For the text-containing cell, return its midpoint in [x, y] coordinate format. 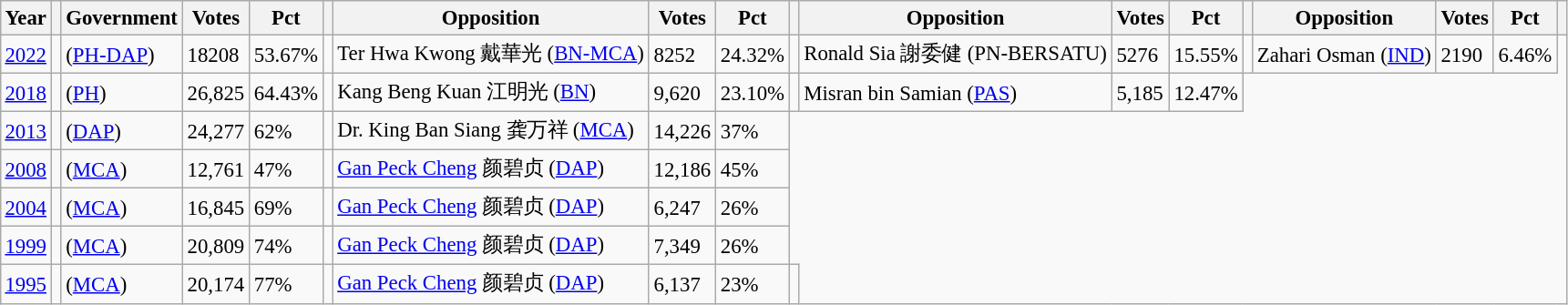
23.10% [753, 92]
2022 [26, 54]
7,349 [682, 246]
8252 [682, 54]
5276 [1141, 54]
24.32% [753, 54]
37% [753, 131]
53.67% [286, 54]
Ter Hwa Kwong 戴華光 (BN-MCA) [490, 54]
14,226 [682, 131]
15.55% [1206, 54]
Zahari Osman (IND) [1345, 54]
1999 [26, 246]
47% [286, 169]
9,620 [682, 92]
Year [26, 18]
2004 [26, 208]
2190 [1465, 54]
(PH-DAP) [122, 54]
6,247 [682, 208]
64.43% [286, 92]
45% [753, 169]
16,845 [215, 208]
12,186 [682, 169]
6.46% [1525, 54]
Kang Beng Kuan 江明光 (BN) [490, 92]
69% [286, 208]
1995 [26, 284]
18208 [215, 54]
74% [286, 246]
77% [286, 284]
2013 [26, 131]
6,137 [682, 284]
(PH) [122, 92]
12,761 [215, 169]
20,809 [215, 246]
23% [753, 284]
Government [122, 18]
2018 [26, 92]
5,185 [1141, 92]
2008 [26, 169]
Ronald Sia 謝委健 (PN-BERSATU) [955, 54]
20,174 [215, 284]
62% [286, 131]
12.47% [1206, 92]
Misran bin Samian (PAS) [955, 92]
(DAP) [122, 131]
24,277 [215, 131]
26,825 [215, 92]
Dr. King Ban Siang 龚万祥 (MCA) [490, 131]
